Return the (x, y) coordinate for the center point of the cell that contains the specified text.  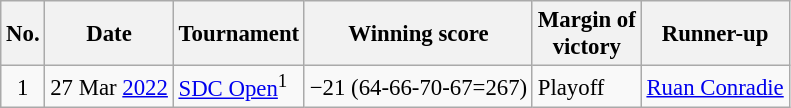
1 (23, 87)
Playoff (586, 87)
27 Mar 2022 (109, 87)
No. (23, 34)
SDC Open1 (238, 87)
Ruan Conradie (715, 87)
Date (109, 34)
Runner-up (715, 34)
Tournament (238, 34)
−21 (64-66-70-67=267) (418, 87)
Winning score (418, 34)
Margin ofvictory (586, 34)
